Output the (x, y) coordinate of the center of the cell containing the given text.  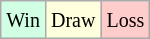
Loss (126, 20)
Draw (72, 20)
Win (24, 20)
